Find where the given text appears and provide that cell's center as (x, y) coordinate. 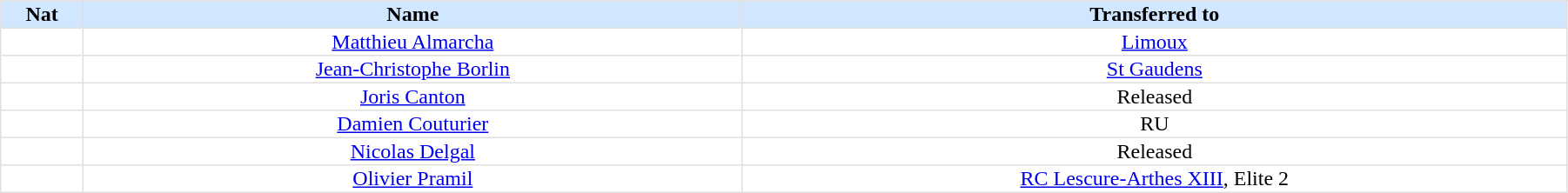
Damien Couturier (412, 124)
Name (412, 15)
St Gaudens (1154, 70)
Matthieu Almarcha (412, 42)
Joris Canton (412, 96)
Jean-Christophe Borlin (412, 70)
RC Lescure-Arthes XIII, Elite 2 (1154, 179)
Limoux (1154, 42)
RU (1154, 124)
Olivier Pramil (412, 179)
Transferred to (1154, 15)
Nicolas Delgal (412, 151)
Nat (42, 15)
